Search for the cell housing the specified text and yield its [x, y] center coordinate. 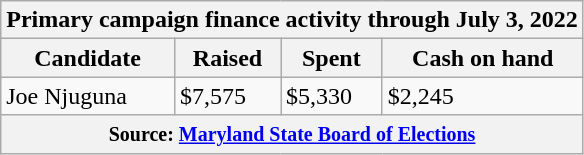
Joe Njuguna [88, 96]
Cash on hand [482, 58]
$7,575 [227, 96]
Source: Maryland State Board of Elections [292, 134]
Spent [332, 58]
$5,330 [332, 96]
$2,245 [482, 96]
Candidate [88, 58]
Raised [227, 58]
Primary campaign finance activity through July 3, 2022 [292, 20]
